Find where the given text appears and provide that cell's center as (X, Y) coordinate. 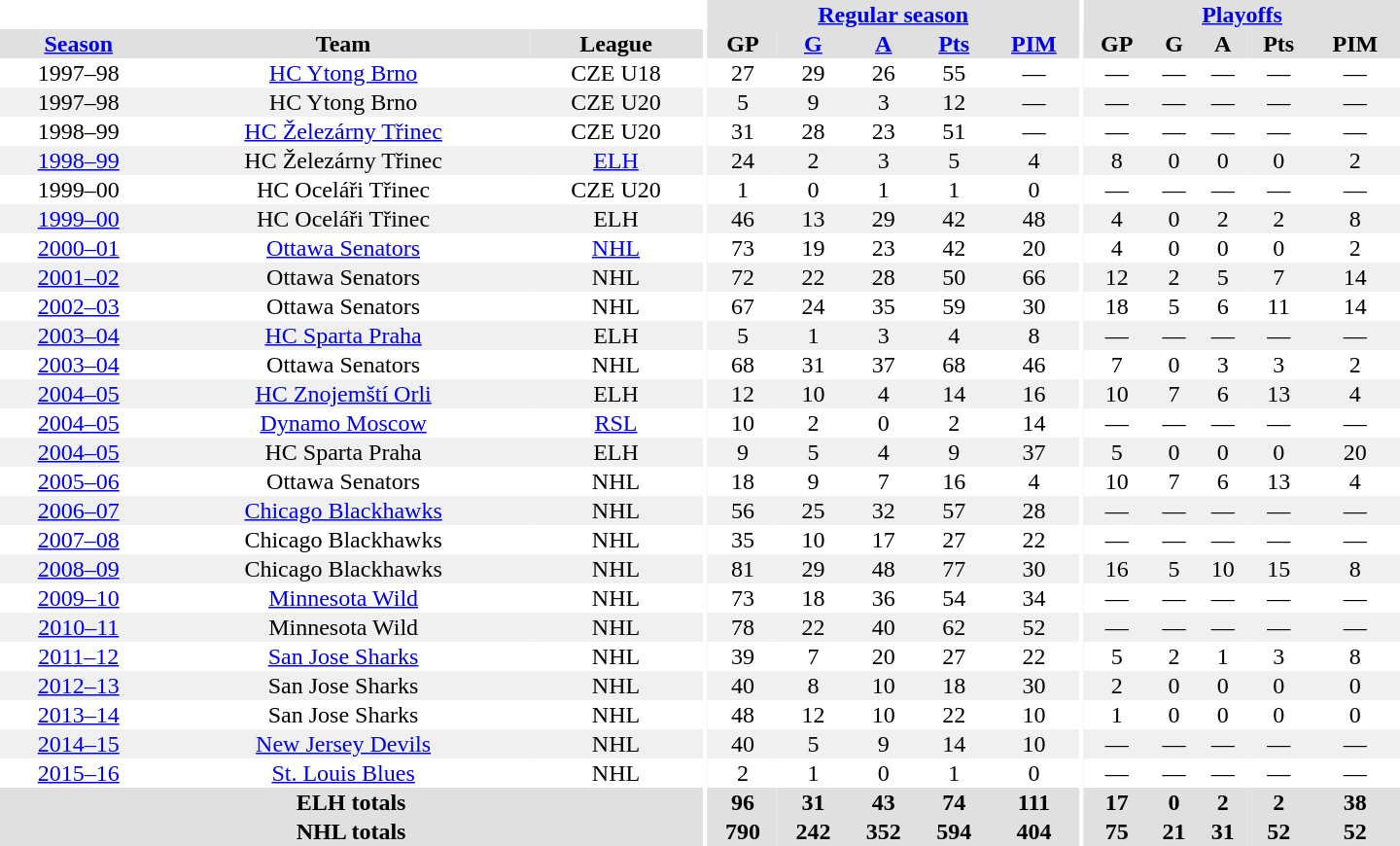
Regular season (893, 15)
2009–10 (78, 598)
2008–09 (78, 569)
242 (813, 831)
2001–02 (78, 277)
32 (884, 511)
39 (743, 656)
HC Znojemští Orli (342, 394)
55 (954, 73)
RSL (616, 423)
2005–06 (78, 481)
56 (743, 511)
St. Louis Blues (342, 773)
38 (1355, 802)
43 (884, 802)
57 (954, 511)
62 (954, 627)
78 (743, 627)
404 (1033, 831)
League (616, 44)
75 (1116, 831)
New Jersey Devils (342, 744)
2014–15 (78, 744)
96 (743, 802)
Team (342, 44)
19 (813, 248)
2015–16 (78, 773)
2012–13 (78, 686)
NHL totals (351, 831)
2013–14 (78, 715)
2010–11 (78, 627)
594 (954, 831)
51 (954, 131)
2006–07 (78, 511)
Season (78, 44)
CZE U18 (616, 73)
77 (954, 569)
26 (884, 73)
352 (884, 831)
36 (884, 598)
Dynamo Moscow (342, 423)
111 (1033, 802)
66 (1033, 277)
74 (954, 802)
2011–12 (78, 656)
34 (1033, 598)
Playoffs (1242, 15)
ELH totals (351, 802)
2007–08 (78, 540)
25 (813, 511)
790 (743, 831)
54 (954, 598)
59 (954, 306)
11 (1279, 306)
15 (1279, 569)
67 (743, 306)
2002–03 (78, 306)
2000–01 (78, 248)
21 (1173, 831)
81 (743, 569)
72 (743, 277)
50 (954, 277)
